Determine the (x, y) coordinate at the center of the cell enclosing the given text.  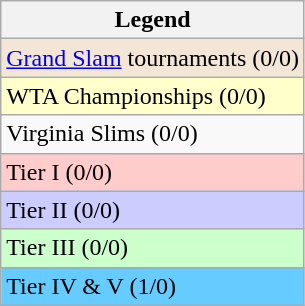
Tier III (0/0) (153, 248)
WTA Championships (0/0) (153, 96)
Grand Slam tournaments (0/0) (153, 58)
Legend (153, 20)
Tier IV & V (1/0) (153, 286)
Tier II (0/0) (153, 210)
Tier I (0/0) (153, 172)
Virginia Slims (0/0) (153, 134)
